Find where the given text appears and provide that cell's center as (x, y) coordinate. 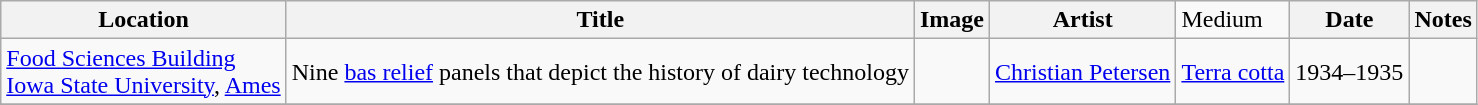
Nine bas relief panels that depict the history of dairy technology (600, 72)
1934–1935 (1350, 72)
Notes (1443, 20)
Medium (1233, 20)
Title (600, 20)
Date (1350, 20)
Food Sciences BuildingIowa State University, Ames (144, 72)
Christian Petersen (1082, 72)
Image (952, 20)
Artist (1082, 20)
Location (144, 20)
Terra cotta (1233, 72)
